Identify which cell holds the provided text, then report its [x, y] central coordinate. 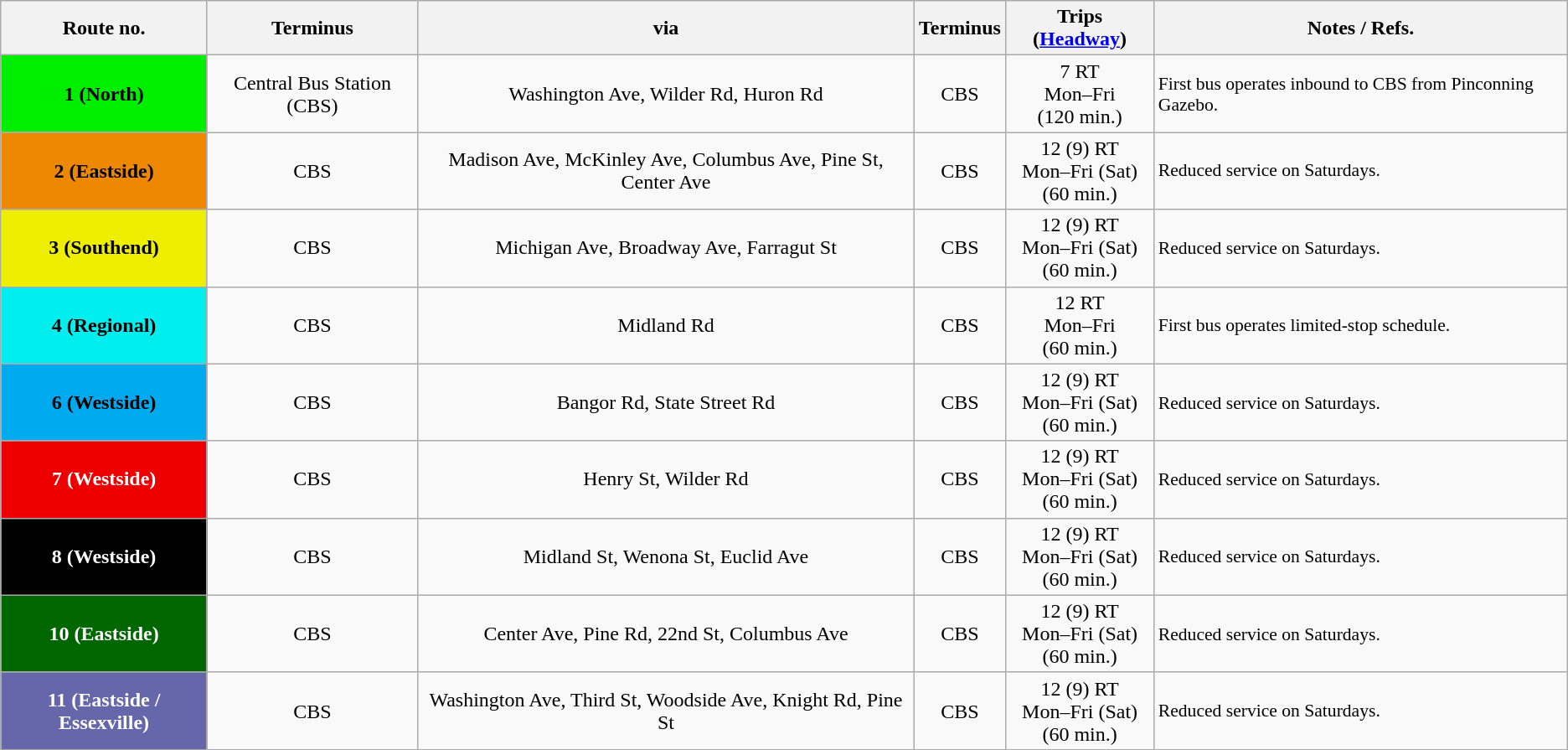
Trips (Headway) [1079, 28]
2 (Eastside) [104, 171]
7 RTMon–Fri(120 min.) [1079, 94]
6 (Westside) [104, 402]
Notes / Refs. [1360, 28]
7 (Westside) [104, 479]
Center Ave, Pine Rd, 22nd St, Columbus Ave [665, 634]
11 (Eastside / Essexville) [104, 711]
First bus operates limited-stop schedule. [1360, 325]
First bus operates inbound to CBS from Pinconning Gazebo. [1360, 94]
Midland St, Wenona St, Euclid Ave [665, 556]
Route no. [104, 28]
Michigan Ave, Broadway Ave, Farragut St [665, 248]
Midland Rd [665, 325]
10 (Eastside) [104, 634]
3 (Southend) [104, 248]
Henry St, Wilder Rd [665, 479]
Washington Ave, Third St, Woodside Ave, Knight Rd, Pine St [665, 711]
8 (Westside) [104, 556]
via [665, 28]
Madison Ave, McKinley Ave, Columbus Ave, Pine St, Center Ave [665, 171]
12 RTMon–Fri(60 min.) [1079, 325]
Bangor Rd, State Street Rd [665, 402]
Washington Ave, Wilder Rd, Huron Rd [665, 94]
4 (Regional) [104, 325]
1 (North) [104, 94]
Central Bus Station (CBS) [312, 94]
